Provide the (X, Y) coordinate of the cell's center where the given text is located.  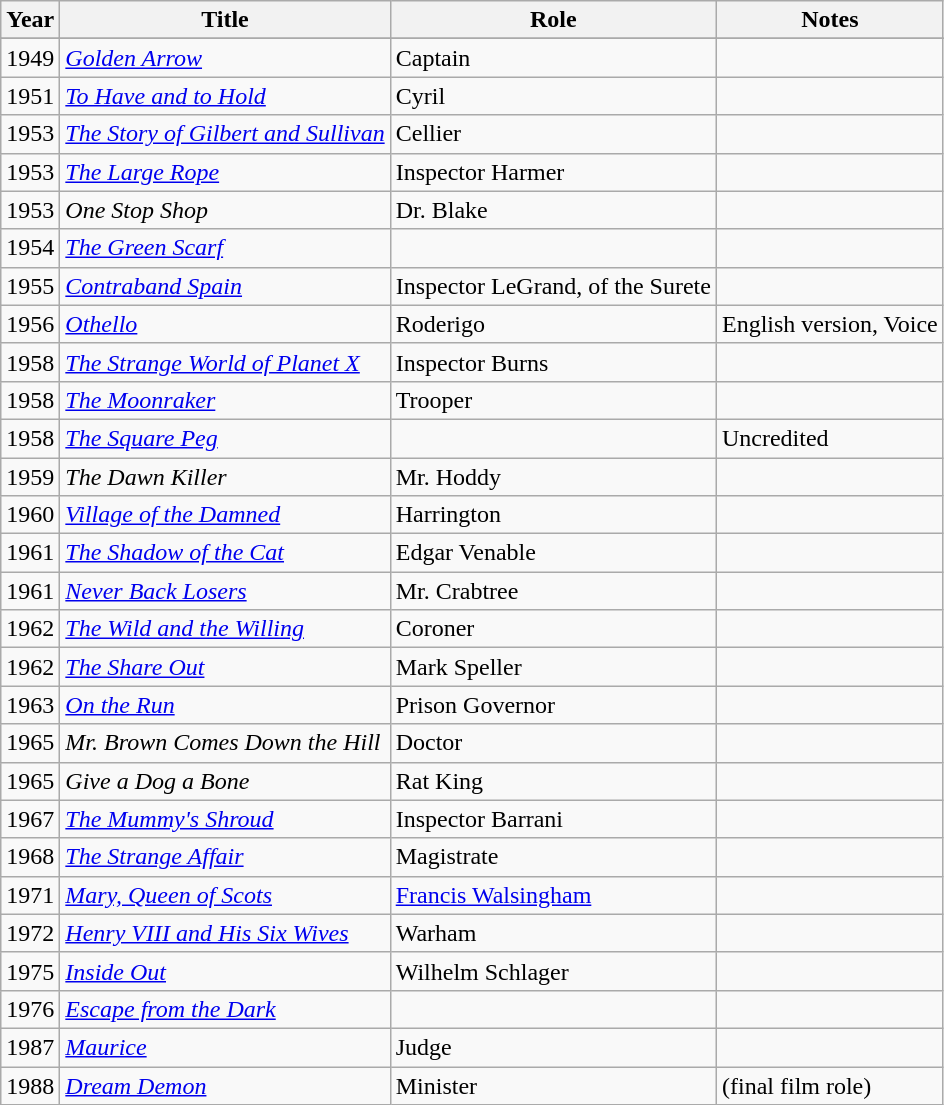
The Strange Affair (225, 857)
Judge (553, 1047)
The Moonraker (225, 400)
Give a Dog a Bone (225, 781)
Magistrate (553, 857)
Uncredited (830, 438)
Doctor (553, 743)
Notes (830, 20)
One Stop Shop (225, 210)
1971 (30, 895)
The Story of Gilbert and Sullivan (225, 134)
Mary, Queen of Scots (225, 895)
Harrington (553, 515)
Othello (225, 324)
Trooper (553, 400)
Prison Governor (553, 705)
Rat King (553, 781)
1972 (30, 933)
Village of the Damned (225, 515)
1955 (30, 286)
1967 (30, 819)
Title (225, 20)
English version, Voice (830, 324)
Inspector Harmer (553, 172)
The Share Out (225, 667)
1949 (30, 58)
The Strange World of Planet X (225, 362)
(final film role) (830, 1085)
Warham (553, 933)
Maurice (225, 1047)
Roderigo (553, 324)
Minister (553, 1085)
Inspector Barrani (553, 819)
Year (30, 20)
Mark Speller (553, 667)
The Large Rope (225, 172)
Contraband Spain (225, 286)
1987 (30, 1047)
1951 (30, 96)
Coroner (553, 629)
Captain (553, 58)
Inspector Burns (553, 362)
1954 (30, 248)
1959 (30, 477)
1963 (30, 705)
Mr. Brown Comes Down the Hill (225, 743)
Mr. Crabtree (553, 591)
The Green Scarf (225, 248)
Dream Demon (225, 1085)
1988 (30, 1085)
Inside Out (225, 971)
1976 (30, 1009)
Mr. Hoddy (553, 477)
Cyril (553, 96)
Never Back Losers (225, 591)
To Have and to Hold (225, 96)
Dr. Blake (553, 210)
1968 (30, 857)
The Wild and the Willing (225, 629)
The Square Peg (225, 438)
The Shadow of the Cat (225, 553)
The Mummy's Shroud (225, 819)
Golden Arrow (225, 58)
1956 (30, 324)
Wilhelm Schlager (553, 971)
Role (553, 20)
Edgar Venable (553, 553)
On the Run (225, 705)
Henry VIII and His Six Wives (225, 933)
Escape from the Dark (225, 1009)
The Dawn Killer (225, 477)
Francis Walsingham (553, 895)
1960 (30, 515)
Cellier (553, 134)
Inspector LeGrand, of the Surete (553, 286)
1975 (30, 971)
